Pinpoint the cell where the given text exists, returning its (x, y) midpoint coordinate. 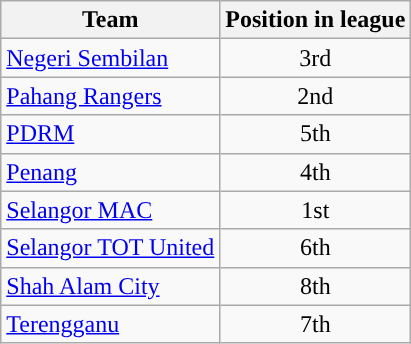
PDRM (110, 134)
7th (316, 324)
Terengganu (110, 324)
Penang (110, 172)
2nd (316, 96)
1st (316, 210)
3rd (316, 58)
Negeri Sembilan (110, 58)
Position in league (316, 20)
6th (316, 248)
Shah Alam City (110, 286)
4th (316, 172)
Pahang Rangers (110, 96)
Team (110, 20)
8th (316, 286)
Selangor TOT United (110, 248)
5th (316, 134)
Selangor MAC (110, 210)
